From the cell containing the given text, extract its center point as [X, Y] coordinate. 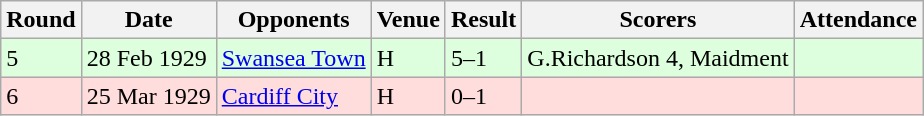
Opponents [294, 20]
G.Richardson 4, Maidment [658, 58]
Cardiff City [294, 96]
Round [41, 20]
0–1 [483, 96]
28 Feb 1929 [148, 58]
6 [41, 96]
Swansea Town [294, 58]
Date [148, 20]
5–1 [483, 58]
5 [41, 58]
Attendance [858, 20]
Venue [408, 20]
25 Mar 1929 [148, 96]
Result [483, 20]
Scorers [658, 20]
